Detect which cell encompasses the target text, then output its (x, y) center coordinate. 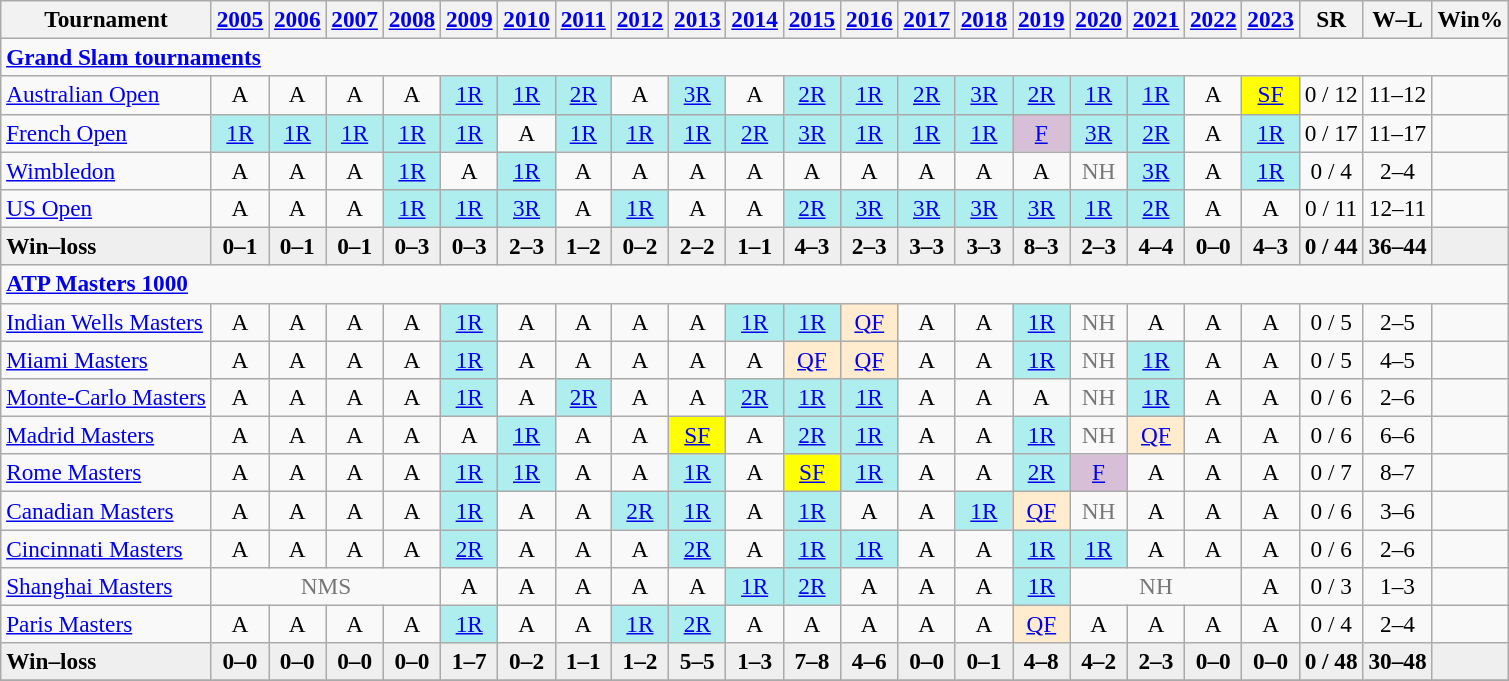
36–44 (1398, 246)
Paris Masters (106, 624)
2022 (1214, 19)
0 / 17 (1331, 133)
30–48 (1398, 662)
1–7 (470, 662)
4–6 (870, 662)
2010 (526, 19)
Tournament (106, 19)
4–2 (1098, 662)
US Open (106, 208)
7–8 (812, 662)
French Open (106, 133)
W–L (1398, 19)
2–2 (698, 246)
Shanghai Masters (106, 586)
0 / 48 (1331, 662)
Indian Wells Masters (106, 322)
Cincinnati Masters (106, 548)
8–3 (1042, 246)
2005 (240, 19)
6–6 (1398, 435)
Rome Masters (106, 473)
2011 (583, 19)
2007 (354, 19)
Win% (1470, 19)
2014 (754, 19)
2015 (812, 19)
12–11 (1398, 208)
2020 (1098, 19)
0 / 44 (1331, 246)
2016 (870, 19)
Miami Masters (106, 359)
2009 (470, 19)
3–6 (1398, 510)
5–5 (698, 662)
Australian Open (106, 95)
8–7 (1398, 473)
0 / 12 (1331, 95)
4–4 (1156, 246)
NMS (326, 586)
2–5 (1398, 322)
Madrid Masters (106, 435)
2021 (1156, 19)
2018 (984, 19)
Canadian Masters (106, 510)
2017 (926, 19)
11–17 (1398, 133)
SR (1331, 19)
2006 (298, 19)
2012 (640, 19)
2013 (698, 19)
4–8 (1042, 662)
4–5 (1398, 359)
Monte-Carlo Masters (106, 397)
0 / 7 (1331, 473)
2023 (1270, 19)
0 / 11 (1331, 208)
Grand Slam tournaments (755, 57)
2008 (412, 19)
0 / 3 (1331, 586)
2019 (1042, 19)
Wimbledon (106, 170)
ATP Masters 1000 (755, 284)
11–12 (1398, 95)
